Pinpoint the cell where the given text exists, returning its (x, y) midpoint coordinate. 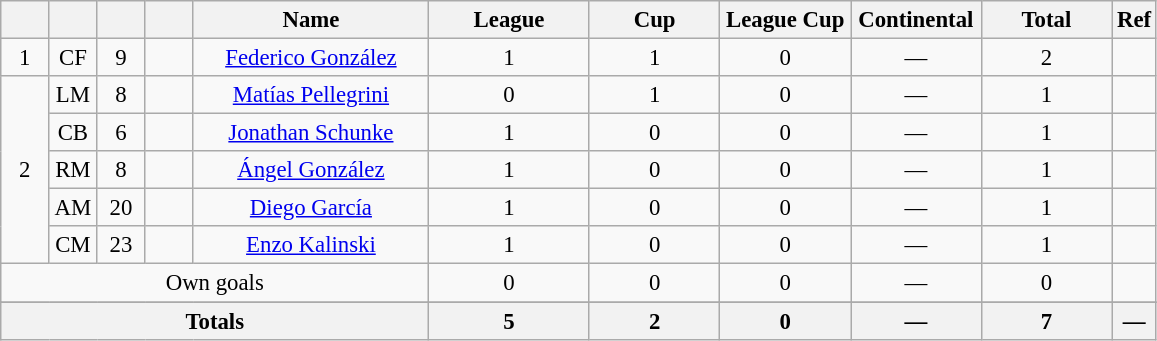
20 (121, 208)
AM (73, 208)
9 (121, 58)
Jonathan Schunke (311, 133)
5 (510, 321)
Enzo Kalinski (311, 245)
Cup (654, 20)
CM (73, 245)
6 (121, 133)
League Cup (786, 20)
Total (1046, 20)
Federico González (311, 58)
CB (73, 133)
Name (311, 20)
RM (73, 170)
Ref (1134, 20)
Continental (916, 20)
League (510, 20)
Ángel González (311, 170)
Totals (215, 321)
7 (1046, 321)
CF (73, 58)
Matías Pellegrini (311, 95)
Own goals (215, 283)
LM (73, 95)
Diego García (311, 208)
23 (121, 245)
